Search for the cell housing the specified text and yield its [x, y] center coordinate. 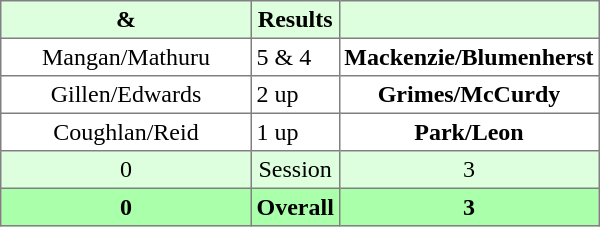
5 & 4 [295, 57]
Coughlan/Reid [126, 132]
Gillen/Edwards [126, 95]
1 up [295, 132]
Session [295, 170]
Results [295, 20]
Grimes/McCurdy [469, 95]
Mangan/Mathuru [126, 57]
Mackenzie/Blumenherst [469, 57]
Overall [295, 207]
& [126, 20]
Park/Leon [469, 132]
2 up [295, 95]
